From the cell containing the given text, extract its center point as (X, Y) coordinate. 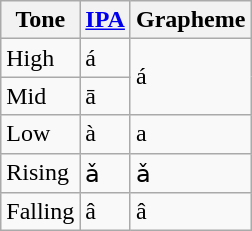
IPA (106, 20)
à (106, 134)
a (190, 134)
Grapheme (190, 20)
High (40, 58)
Falling (40, 212)
ā (106, 96)
Rising (40, 173)
Tone (40, 20)
Mid (40, 96)
Low (40, 134)
